From the cell containing the given text, extract its center point as (X, Y) coordinate. 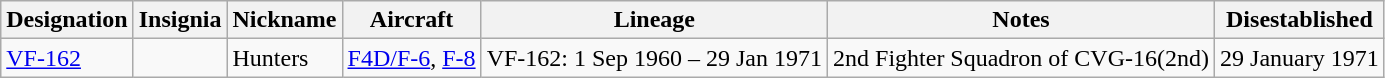
2nd Fighter Squadron of CVG-16(2nd) (1022, 58)
Designation (67, 20)
Disestablished (1300, 20)
F4D/F-6, F-8 (412, 58)
Nickname (284, 20)
Hunters (284, 58)
Notes (1022, 20)
29 January 1971 (1300, 58)
Insignia (180, 20)
Aircraft (412, 20)
Lineage (654, 20)
VF-162: 1 Sep 1960 – 29 Jan 1971 (654, 58)
VF-162 (67, 58)
